Identify which cell holds the provided text, then report its [x, y] central coordinate. 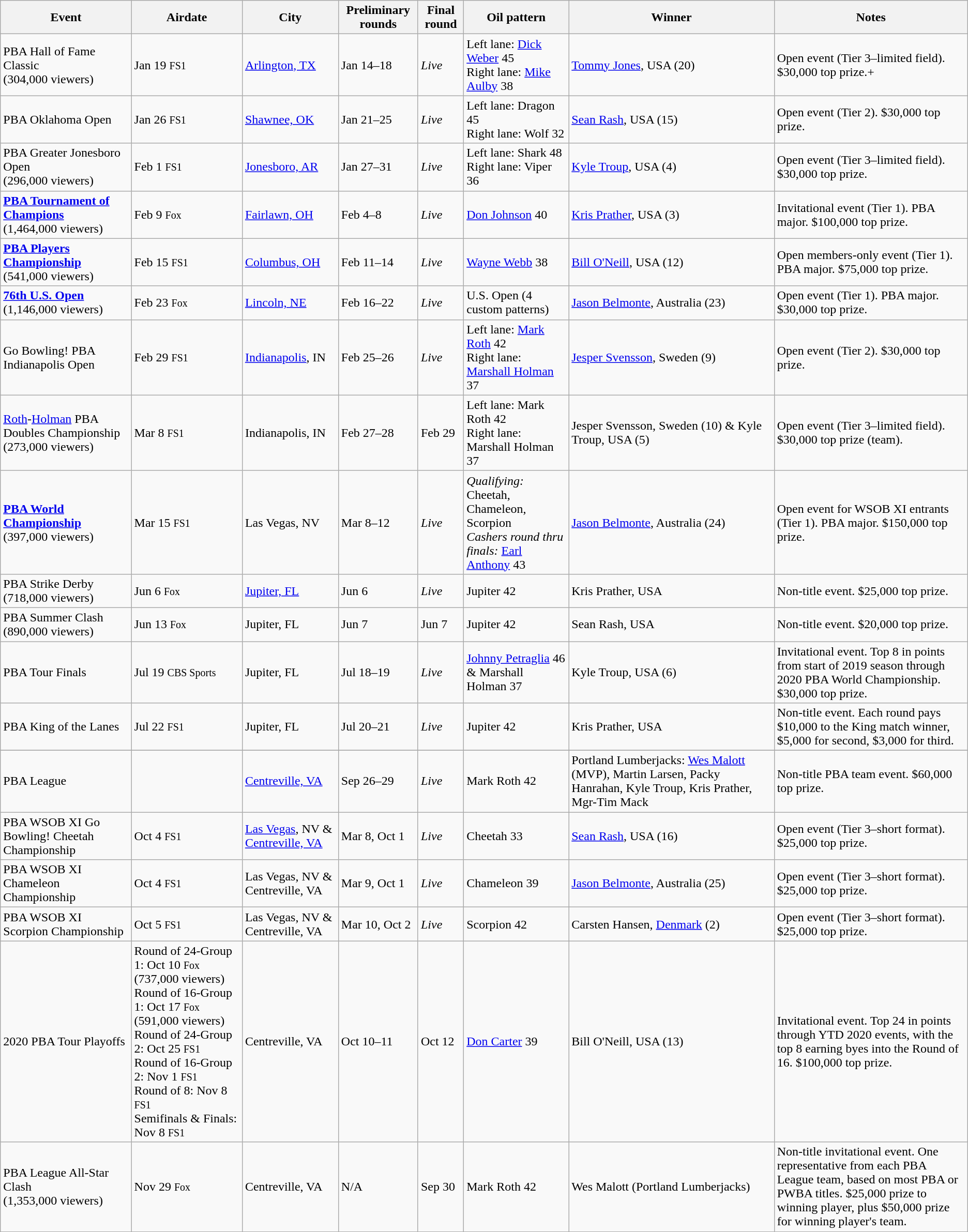
Jason Belmonte, Australia (24) [671, 522]
PBA Players Championship (541,000 viewers) [66, 262]
Non-title event. $20,000 top prize. [871, 625]
Open event for WSOB XI entrants (Tier 1). PBA major. $150,000 top prize. [871, 522]
PBA Oklahoma Open [66, 119]
Kyle Troup, USA (6) [671, 672]
Preliminary rounds [378, 18]
Jason Belmonte, Australia (23) [671, 303]
Feb 4–8 [378, 215]
Feb 1 FS1 [187, 167]
PBA World Championship (397,000 viewers) [66, 522]
Non-title event. Each round pays $10,000 to the King match winner, $5,000 for second, $3,000 for third. [871, 727]
Feb 29 FS1 [187, 357]
Nov 29 Fox [187, 1187]
Johnny Petraglia 46 & Marshall Holman 37 [516, 672]
Airdate [187, 18]
Notes [871, 18]
Feb 11–14 [378, 262]
Jan 19 FS1 [187, 65]
PBA League All-Star Clash(1,353,000 viewers) [66, 1187]
PBA League [66, 782]
Don Johnson 40 [516, 215]
Feb 15 FS1 [187, 262]
Fairlawn, OH [290, 215]
Sean Rash, USA [671, 625]
Final round [441, 18]
PBA Hall of Fame Classic (304,000 viewers) [66, 65]
Oct 5 FS1 [187, 924]
PBA Summer Clash(890,000 viewers) [66, 625]
Jul 22 FS1 [187, 727]
Jonesboro, AR [290, 167]
Mar 10, Oct 2 [378, 924]
Bill O'Neill, USA (13) [671, 1041]
PBA WSOB XI Chameleon Championship [66, 884]
Sep 30 [441, 1187]
N/A [378, 1187]
Jun 6 [378, 590]
Cheetah 33 [516, 836]
PBA Tournament of Champions (1,464,000 viewers) [66, 215]
Mar 8, Oct 1 [378, 836]
Jesper Svensson, Sweden (9) [671, 357]
Chameleon 39 [516, 884]
Feb 9 Fox [187, 215]
Non-title event. $25,000 top prize. [871, 590]
Sean Rash, USA (16) [671, 836]
Jun 6 Fox [187, 590]
Kris Prather, USA (3) [671, 215]
Shawnee, OK [290, 119]
Left lane: Shark 48Right lane: Viper 36 [516, 167]
PBA Greater Jonesboro Open (296,000 viewers) [66, 167]
Jan 27–31 [378, 167]
Las Vegas, NV [290, 522]
Jesper Svensson, Sweden (10) & Kyle Troup, USA (5) [671, 433]
Go Bowling! PBA Indianapolis Open [66, 357]
Qualifying: Cheetah, Chameleon, ScorpionCashers round thru finals: Earl Anthony 43 [516, 522]
Sep 26–29 [378, 782]
2020 PBA Tour Playoffs [66, 1041]
Mar 15 FS1 [187, 522]
Winner [671, 18]
Feb 23 Fox [187, 303]
Open event (Tier 3–limited field). $30,000 top prize. [871, 167]
Kyle Troup, USA (4) [671, 167]
Invitational event (Tier 1). PBA major. $100,000 top prize. [871, 215]
Jan 14–18 [378, 65]
Mar 8–12 [378, 522]
Invitational event. Top 8 in points from start of 2019 season through 2020 PBA World Championship. $30,000 top prize. [871, 672]
Oct 12 [441, 1041]
City [290, 18]
Feb 27–28 [378, 433]
Lincoln, NE [290, 303]
Arlington, TX [290, 65]
Invitational event. Top 24 in points through YTD 2020 events, with the top 8 earning byes into the Round of 16. $100,000 top prize. [871, 1041]
Open event (Tier 1). PBA major. $30,000 top prize. [871, 303]
Feb 25–26 [378, 357]
Jul 18–19 [378, 672]
Jan 26 FS1 [187, 119]
Portland Lumberjacks: Wes Malott (MVP), Martin Larsen, Packy Hanrahan, Kyle Troup, Kris Prather, Mgr-Tim Mack [671, 782]
Mar 9, Oct 1 [378, 884]
Oct 10–11 [378, 1041]
Sean Rash, USA (15) [671, 119]
Mar 8 FS1 [187, 433]
Jun 13 Fox [187, 625]
Carsten Hansen, Denmark (2) [671, 924]
PBA Strike Derby(718,000 viewers) [66, 590]
Event [66, 18]
Jan 21–25 [378, 119]
Open event (Tier 3–limited field). $30,000 top prize.+ [871, 65]
Scorpion 42 [516, 924]
Feb 16–22 [378, 303]
Jason Belmonte, Australia (25) [671, 884]
PBA WSOB XI Go Bowling! Cheetah Championship [66, 836]
PBA WSOB XI Scorpion Championship [66, 924]
Jul 19 CBS Sports [187, 672]
Jul 20–21 [378, 727]
Left lane: Dick Weber 45Right lane: Mike Aulby 38 [516, 65]
Left lane: Dragon 45Right lane: Wolf 32 [516, 119]
Columbus, OH [290, 262]
Open members-only event (Tier 1). PBA major. $75,000 top prize. [871, 262]
PBA King of the Lanes [66, 727]
76th U.S. Open (1,146,000 viewers) [66, 303]
Roth-Holman PBA Doubles Championship(273,000 viewers) [66, 433]
Open event (Tier 3–limited field). $30,000 top prize (team). [871, 433]
Tommy Jones, USA (20) [671, 65]
Don Carter 39 [516, 1041]
U.S. Open (4 custom patterns) [516, 303]
Feb 29 [441, 433]
Non-title PBA team event. $60,000 top prize. [871, 782]
Oil pattern [516, 18]
PBA Tour Finals [66, 672]
Bill O'Neill, USA (12) [671, 262]
Wes Malott (Portland Lumberjacks) [671, 1187]
Wayne Webb 38 [516, 262]
